Detect which cell encompasses the target text, then output its (X, Y) center coordinate. 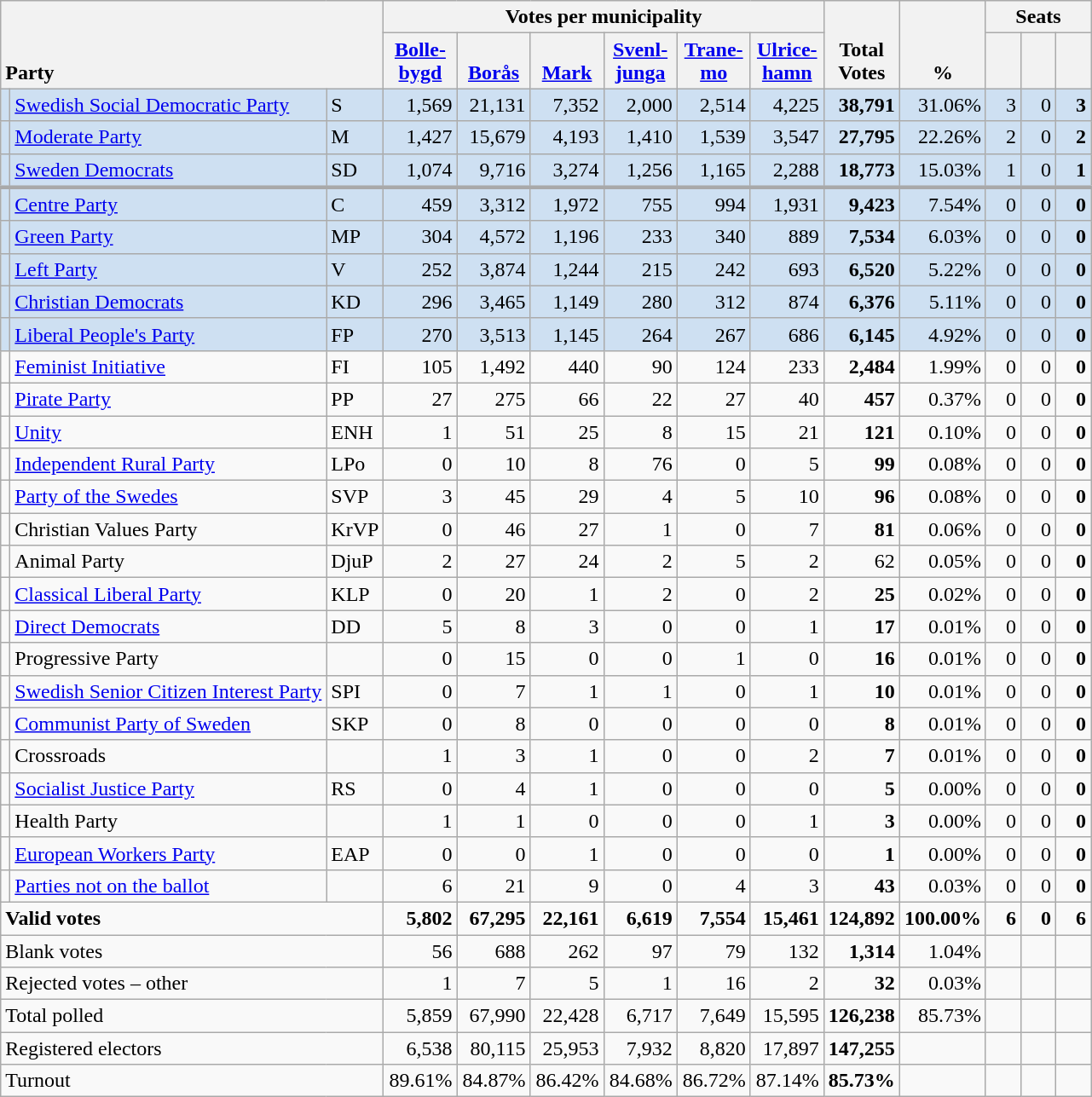
87.14% (787, 1081)
6,145 (861, 334)
0.10% (943, 432)
Left Party (169, 269)
Sweden Democrats (169, 170)
252 (420, 269)
2,484 (861, 367)
121 (861, 432)
Liberal People's Party (169, 334)
686 (787, 334)
38,791 (861, 105)
242 (714, 269)
Communist Party of Sweden (169, 724)
Svenl- junga (640, 61)
457 (861, 399)
Moderate Party (169, 137)
21,131 (494, 105)
105 (420, 367)
459 (420, 205)
22,428 (567, 1016)
1,244 (567, 269)
4.92% (943, 334)
V (355, 269)
Total polled (193, 1016)
90 (640, 367)
124 (714, 367)
Ulrice- hamn (787, 61)
27,795 (861, 137)
1.04% (943, 950)
9 (567, 886)
7,932 (640, 1048)
FP (355, 334)
32 (861, 984)
97 (640, 950)
SKP (355, 724)
86.72% (714, 1081)
Independent Rural Party (169, 465)
2,514 (714, 105)
124,892 (861, 918)
EAP (355, 853)
7.54% (943, 205)
1,149 (567, 302)
86.42% (567, 1081)
264 (640, 334)
96 (861, 497)
1.99% (943, 367)
Trane- mo (714, 61)
Swedish Social Democratic Party (169, 105)
Rejected votes – other (193, 984)
31.06% (943, 105)
Centre Party (169, 205)
2,000 (640, 105)
84.68% (640, 1081)
3,547 (787, 137)
S (355, 105)
18,773 (861, 170)
1,165 (714, 170)
Classical Liberal Party (169, 594)
ENH (355, 432)
755 (640, 205)
67,295 (494, 918)
M (355, 137)
Health Party (169, 821)
0.37% (943, 399)
270 (420, 334)
7,649 (714, 1016)
SD (355, 170)
280 (640, 302)
1,427 (420, 137)
Total Votes (861, 44)
2,288 (787, 170)
7,554 (714, 918)
Seats (1038, 17)
0.05% (943, 562)
LPo (355, 465)
994 (714, 205)
693 (787, 269)
6,520 (861, 269)
SVP (355, 497)
Registered electors (193, 1048)
C (355, 205)
Green Party (169, 237)
4,225 (787, 105)
Progressive Party (169, 659)
4,193 (567, 137)
20 (494, 594)
Mark (567, 61)
1,196 (567, 237)
1,539 (714, 137)
1,256 (640, 170)
43 (861, 886)
267 (714, 334)
132 (787, 950)
Pirate Party (169, 399)
51 (494, 432)
Blank votes (193, 950)
1,410 (640, 137)
KrVP (355, 529)
FI (355, 367)
147,255 (861, 1048)
Parties not on the ballot (169, 886)
KLP (355, 594)
7,352 (567, 105)
889 (787, 237)
262 (567, 950)
45 (494, 497)
PP (355, 399)
Crossroads (169, 756)
874 (787, 302)
17 (861, 626)
3,513 (494, 334)
215 (640, 269)
9,716 (494, 170)
9,423 (861, 205)
126,238 (861, 1016)
67,990 (494, 1016)
25,953 (567, 1048)
Direct Democrats (169, 626)
66 (567, 399)
76 (640, 465)
% (943, 44)
6,376 (861, 302)
RS (355, 788)
8,820 (714, 1048)
6.03% (943, 237)
Christian Values Party (169, 529)
Valid votes (193, 918)
22,161 (567, 918)
56 (420, 950)
99 (861, 465)
3,274 (567, 170)
15,595 (787, 1016)
15,461 (787, 918)
Turnout (193, 1081)
275 (494, 399)
17,897 (787, 1048)
1,972 (567, 205)
Votes per municipality (604, 17)
5.22% (943, 269)
Animal Party (169, 562)
22 (640, 399)
15,679 (494, 137)
1,569 (420, 105)
100.00% (943, 918)
Party (193, 44)
Socialist Justice Party (169, 788)
5,859 (420, 1016)
0.02% (943, 594)
1,931 (787, 205)
6,538 (420, 1048)
Feminist Initiative (169, 367)
81 (861, 529)
15.03% (943, 170)
MP (355, 237)
DjuP (355, 562)
1,314 (861, 950)
312 (714, 302)
0.06% (943, 529)
688 (494, 950)
296 (420, 302)
24 (567, 562)
SPI (355, 691)
1,145 (567, 334)
7,534 (861, 237)
5.11% (943, 302)
3,465 (494, 302)
European Workers Party (169, 853)
1,492 (494, 367)
4,572 (494, 237)
6,717 (640, 1016)
84.87% (494, 1081)
79 (714, 950)
46 (494, 529)
Swedish Senior Citizen Interest Party (169, 691)
22.26% (943, 137)
40 (787, 399)
KD (355, 302)
1,074 (420, 170)
Unity (169, 432)
Party of the Swedes (169, 497)
DD (355, 626)
89.61% (420, 1081)
3,874 (494, 269)
340 (714, 237)
62 (861, 562)
29 (567, 497)
304 (420, 237)
80,115 (494, 1048)
3,312 (494, 205)
Bolle- bygd (420, 61)
440 (567, 367)
5,802 (420, 918)
6,619 (640, 918)
Borås (494, 61)
Christian Democrats (169, 302)
